Find where the given text appears and provide that cell's center as [X, Y] coordinate. 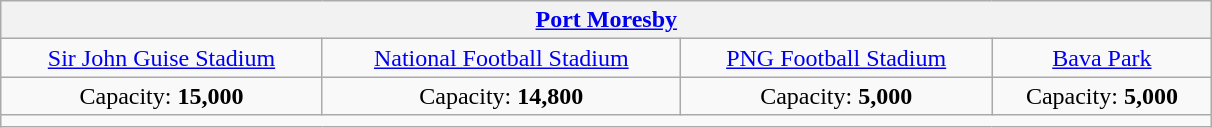
Sir John Guise Stadium [162, 58]
Bava Park [1102, 58]
Port Moresby [606, 20]
National Football Stadium [501, 58]
Capacity: 15,000 [162, 96]
Capacity: 14,800 [501, 96]
PNG Football Stadium [836, 58]
